Identify which cell holds the provided text, then report its (X, Y) central coordinate. 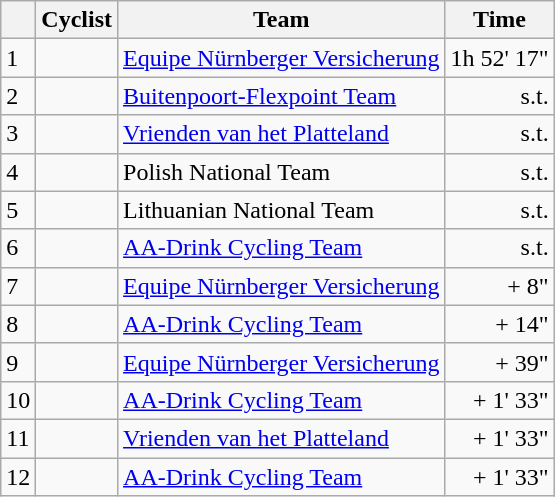
6 (18, 248)
8 (18, 324)
10 (18, 400)
+ 8" (500, 286)
1 (18, 58)
+ 14" (500, 324)
3 (18, 134)
5 (18, 210)
Polish National Team (282, 172)
2 (18, 96)
Time (500, 20)
Cyclist (77, 20)
11 (18, 438)
12 (18, 477)
9 (18, 362)
1h 52' 17" (500, 58)
Buitenpoort-Flexpoint Team (282, 96)
+ 39" (500, 362)
Team (282, 20)
Lithuanian National Team (282, 210)
7 (18, 286)
4 (18, 172)
